Determine the (x, y) coordinate at the center of the cell enclosing the given text.  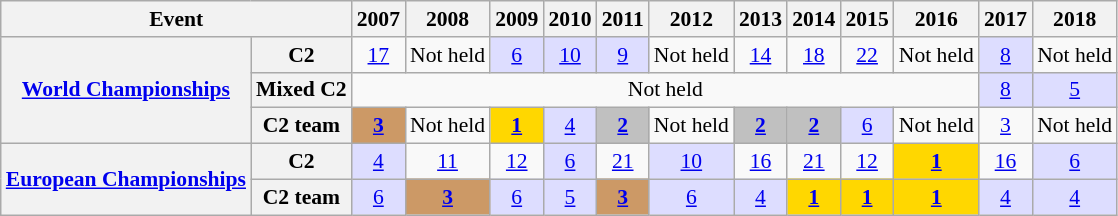
European Championships (126, 180)
2014 (814, 19)
2010 (570, 19)
2018 (1074, 19)
2008 (448, 19)
2013 (760, 19)
World Championships (126, 90)
Event (176, 19)
11 (448, 162)
Mixed C2 (302, 90)
17 (378, 55)
18 (814, 55)
2012 (692, 19)
2015 (866, 19)
2011 (623, 19)
9 (623, 55)
2009 (516, 19)
2017 (1006, 19)
14 (760, 55)
22 (866, 55)
2016 (936, 19)
2007 (378, 19)
